Detect which cell encompasses the target text, then output its [x, y] center coordinate. 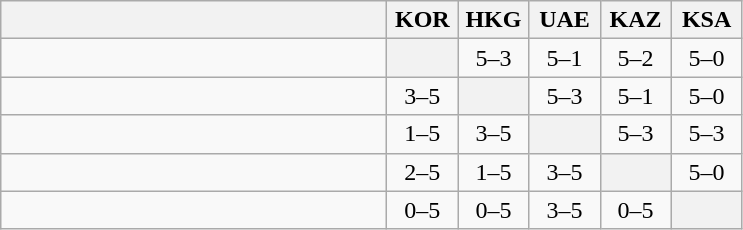
KOR [422, 20]
5–2 [636, 58]
HKG [494, 20]
KAZ [636, 20]
KSA [706, 20]
UAE [564, 20]
2–5 [422, 172]
